Search for the cell housing the specified text and yield its [X, Y] center coordinate. 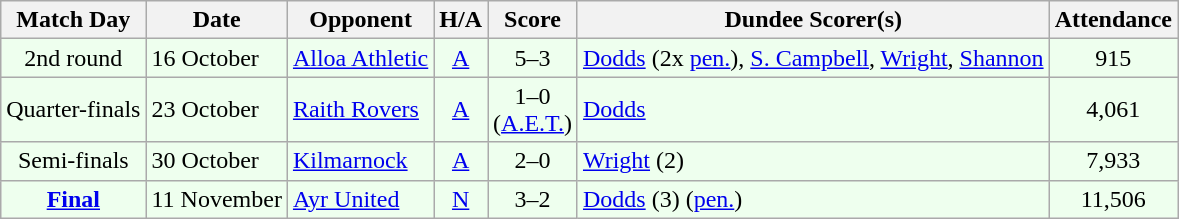
915 [1113, 58]
Dodds (3) (pen.) [813, 199]
2–0 [533, 161]
Final [74, 199]
Dodds (2x pen.), S. Campbell, Wright, Shannon [813, 58]
Kilmarnock [360, 161]
1–0(A.E.T.) [533, 110]
11 November [216, 199]
5–3 [533, 58]
Quarter-finals [74, 110]
Dodds [813, 110]
Dundee Scorer(s) [813, 20]
3–2 [533, 199]
Wright (2) [813, 161]
4,061 [1113, 110]
16 October [216, 58]
H/A [461, 20]
Raith Rovers [360, 110]
Score [533, 20]
30 October [216, 161]
Match Day [74, 20]
Attendance [1113, 20]
7,933 [1113, 161]
2nd round [74, 58]
Ayr United [360, 199]
11,506 [1113, 199]
N [461, 199]
Semi-finals [74, 161]
Alloa Athletic [360, 58]
Opponent [360, 20]
23 October [216, 110]
Date [216, 20]
